Detect which cell encompasses the target text, then output its [x, y] center coordinate. 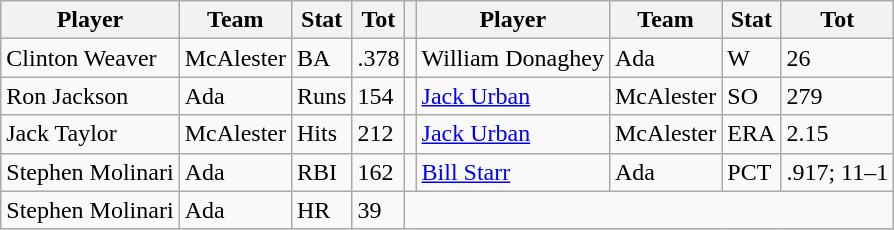
154 [378, 96]
Clinton Weaver [90, 58]
W [752, 58]
39 [378, 210]
PCT [752, 172]
SO [752, 96]
279 [838, 96]
26 [838, 58]
RBI [321, 172]
212 [378, 134]
Jack Taylor [90, 134]
.917; 11–1 [838, 172]
Bill Starr [512, 172]
William Donaghey [512, 58]
HR [321, 210]
Ron Jackson [90, 96]
ERA [752, 134]
Runs [321, 96]
Hits [321, 134]
.378 [378, 58]
162 [378, 172]
2.15 [838, 134]
BA [321, 58]
